Determine the (X, Y) coordinate at the center of the cell enclosing the given text.  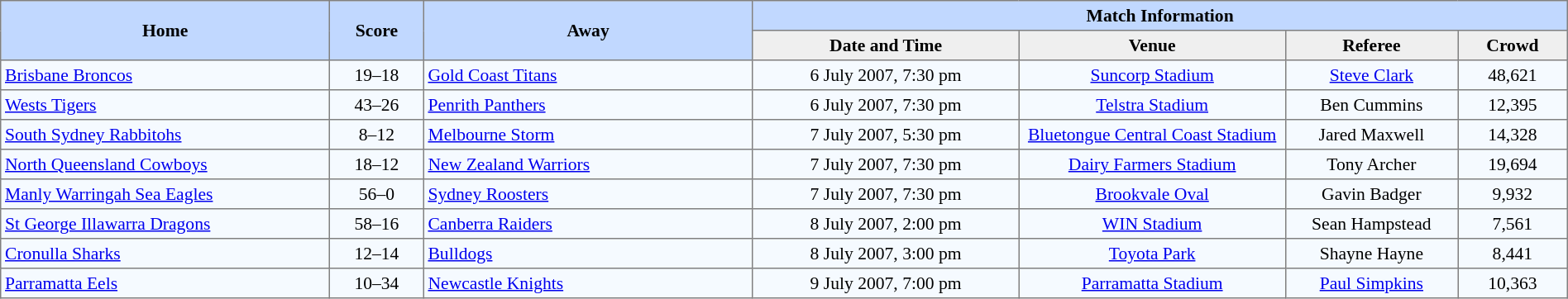
9,932 (1513, 194)
Newcastle Knights (588, 283)
8 July 2007, 3:00 pm (886, 254)
Crowd (1513, 45)
8,441 (1513, 254)
8 July 2007, 2:00 pm (886, 224)
10–34 (377, 283)
New Zealand Warriors (588, 164)
Manly Warringah Sea Eagles (165, 194)
Match Information (1159, 16)
South Sydney Rabbitohs (165, 135)
Shayne Hayne (1371, 254)
Tony Archer (1371, 164)
19,694 (1513, 164)
Parramatta Stadium (1152, 283)
Venue (1152, 45)
12–14 (377, 254)
19–18 (377, 75)
18–12 (377, 164)
Parramatta Eels (165, 283)
Suncorp Stadium (1152, 75)
WIN Stadium (1152, 224)
14,328 (1513, 135)
12,395 (1513, 105)
56–0 (377, 194)
7 July 2007, 5:30 pm (886, 135)
Sydney Roosters (588, 194)
Penrith Panthers (588, 105)
58–16 (377, 224)
Wests Tigers (165, 105)
Brookvale Oval (1152, 194)
Canberra Raiders (588, 224)
Bulldogs (588, 254)
Score (377, 31)
Paul Simpkins (1371, 283)
Sean Hampstead (1371, 224)
48,621 (1513, 75)
8–12 (377, 135)
Referee (1371, 45)
Cronulla Sharks (165, 254)
Dairy Farmers Stadium (1152, 164)
Home (165, 31)
43–26 (377, 105)
Brisbane Broncos (165, 75)
Steve Clark (1371, 75)
7,561 (1513, 224)
Ben Cummins (1371, 105)
Toyota Park (1152, 254)
Gavin Badger (1371, 194)
Telstra Stadium (1152, 105)
Bluetongue Central Coast Stadium (1152, 135)
9 July 2007, 7:00 pm (886, 283)
Away (588, 31)
Melbourne Storm (588, 135)
10,363 (1513, 283)
Date and Time (886, 45)
Gold Coast Titans (588, 75)
North Queensland Cowboys (165, 164)
Jared Maxwell (1371, 135)
St George Illawarra Dragons (165, 224)
